Output the (x, y) coordinate of the center of the cell containing the given text.  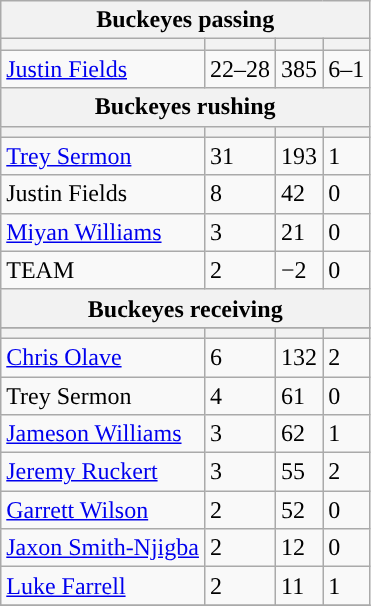
TEAM (103, 270)
4 (240, 395)
21 (300, 232)
42 (300, 194)
31 (240, 156)
Buckeyes receiving (186, 308)
Buckeyes passing (186, 20)
52 (300, 510)
Buckeyes rushing (186, 107)
55 (300, 472)
Jeremy Ruckert (103, 472)
6 (240, 357)
22–28 (240, 69)
8 (240, 194)
Chris Olave (103, 357)
193 (300, 156)
12 (300, 548)
Jameson Williams (103, 434)
11 (300, 586)
Luke Farrell (103, 586)
132 (300, 357)
6–1 (346, 69)
−2 (300, 270)
Garrett Wilson (103, 510)
61 (300, 395)
62 (300, 434)
385 (300, 69)
Miyan Williams (103, 232)
Jaxon Smith-Njigba (103, 548)
